Return [x, y] of the center of cell containing provided text 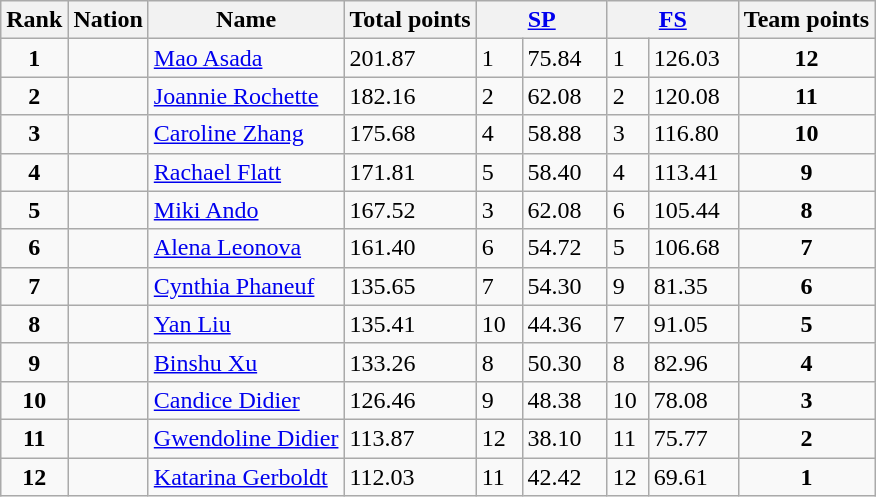
105.44 [693, 210]
106.68 [693, 248]
69.61 [693, 477]
Rank [34, 20]
78.08 [693, 400]
116.80 [693, 134]
Mao Asada [246, 58]
50.30 [564, 362]
Candice Didier [246, 400]
133.26 [410, 362]
58.88 [564, 134]
Yan Liu [246, 324]
SP [542, 20]
Name [246, 20]
Alena Leonova [246, 248]
Nation [108, 20]
44.36 [564, 324]
Binshu Xu [246, 362]
161.40 [410, 248]
Katarina Gerboldt [246, 477]
54.30 [564, 286]
FS [672, 20]
82.96 [693, 362]
135.41 [410, 324]
Rachael Flatt [246, 172]
126.46 [410, 400]
38.10 [564, 438]
Joannie Rochette [246, 96]
113.87 [410, 438]
126.03 [693, 58]
54.72 [564, 248]
Total points [410, 20]
135.65 [410, 286]
182.16 [410, 96]
201.87 [410, 58]
81.35 [693, 286]
58.40 [564, 172]
120.08 [693, 96]
Cynthia Phaneuf [246, 286]
42.42 [564, 477]
48.38 [564, 400]
Caroline Zhang [246, 134]
Team points [806, 20]
75.84 [564, 58]
112.03 [410, 477]
Miki Ando [246, 210]
113.41 [693, 172]
171.81 [410, 172]
167.52 [410, 210]
175.68 [410, 134]
91.05 [693, 324]
75.77 [693, 438]
Gwendoline Didier [246, 438]
